Find where the given text appears and provide that cell's center as (x, y) coordinate. 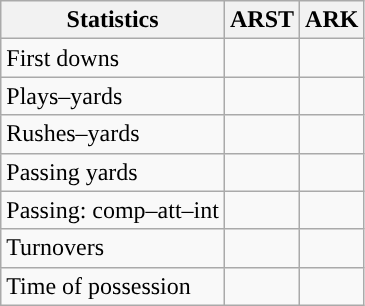
Passing yards (113, 172)
Time of possession (113, 286)
Plays–yards (113, 96)
Statistics (113, 20)
Rushes–yards (113, 134)
First downs (113, 58)
Turnovers (113, 248)
Passing: comp–att–int (113, 210)
ARK (332, 20)
ARST (262, 20)
